Provide the (x, y) coordinate of the cell's center where the given text is located.  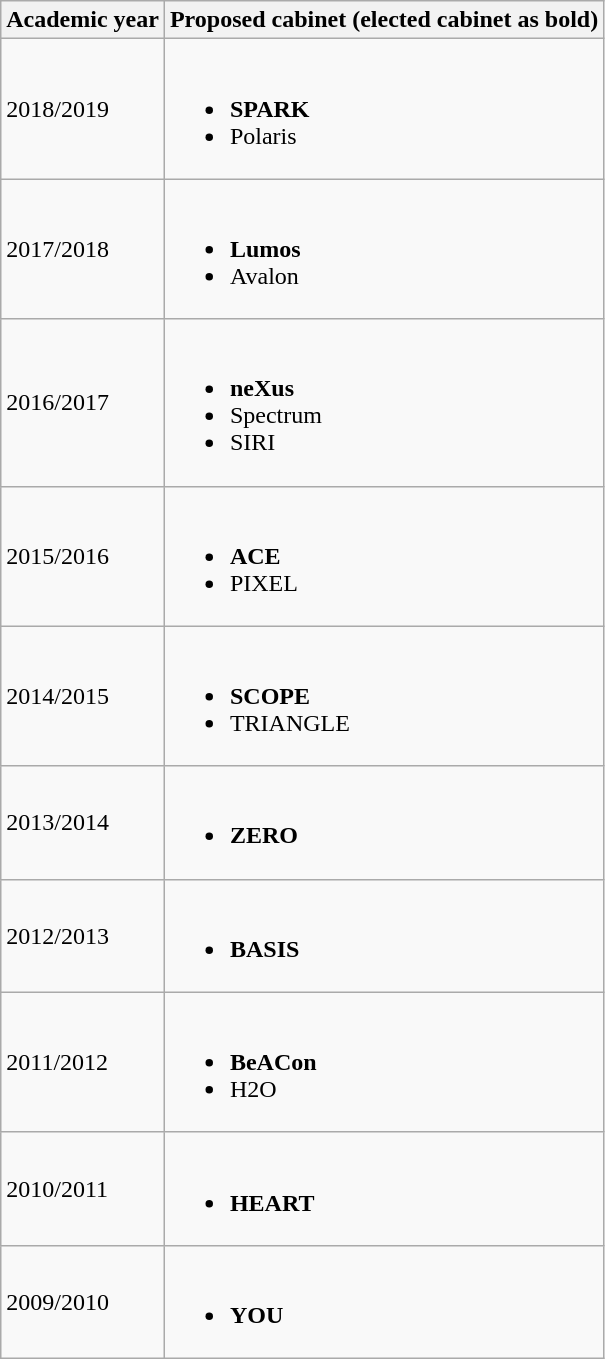
HEART (384, 1188)
SPARKPolaris (384, 109)
BeAConH2O (384, 1062)
YOU (384, 1302)
neXusSpectrumSIRI (384, 402)
2014/2015 (83, 696)
2010/2011 (83, 1188)
Academic year (83, 20)
ZERO (384, 822)
Proposed cabinet (elected cabinet as bold) (384, 20)
SCOPETRIANGLE (384, 696)
LumosAvalon (384, 249)
2015/2016 (83, 556)
ACEPIXEL (384, 556)
2017/2018 (83, 249)
2016/2017 (83, 402)
BASIS (384, 936)
2013/2014 (83, 822)
2009/2010 (83, 1302)
2012/2013 (83, 936)
2018/2019 (83, 109)
2011/2012 (83, 1062)
